Capture the cell that displays the provided text and extract its [X, Y] central coordinate. 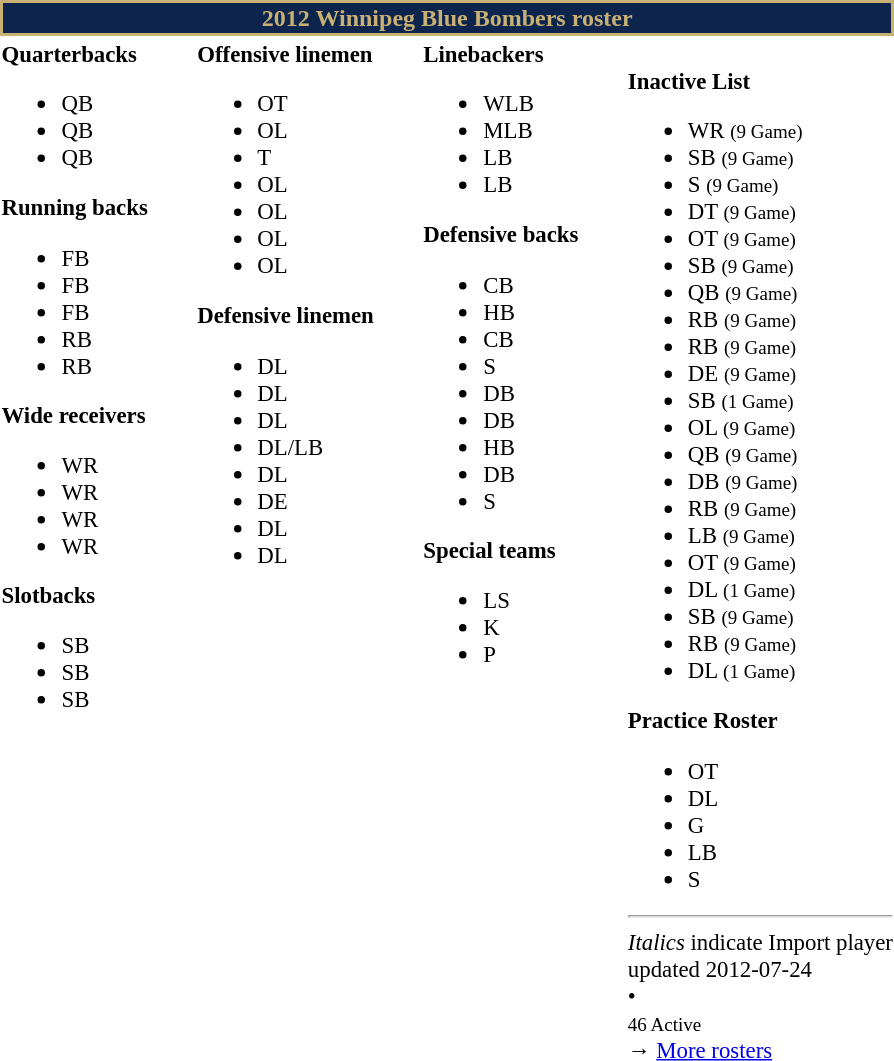
2012 Winnipeg Blue Bombers roster [447, 18]
